For the text-containing cell, return its midpoint in (x, y) coordinate format. 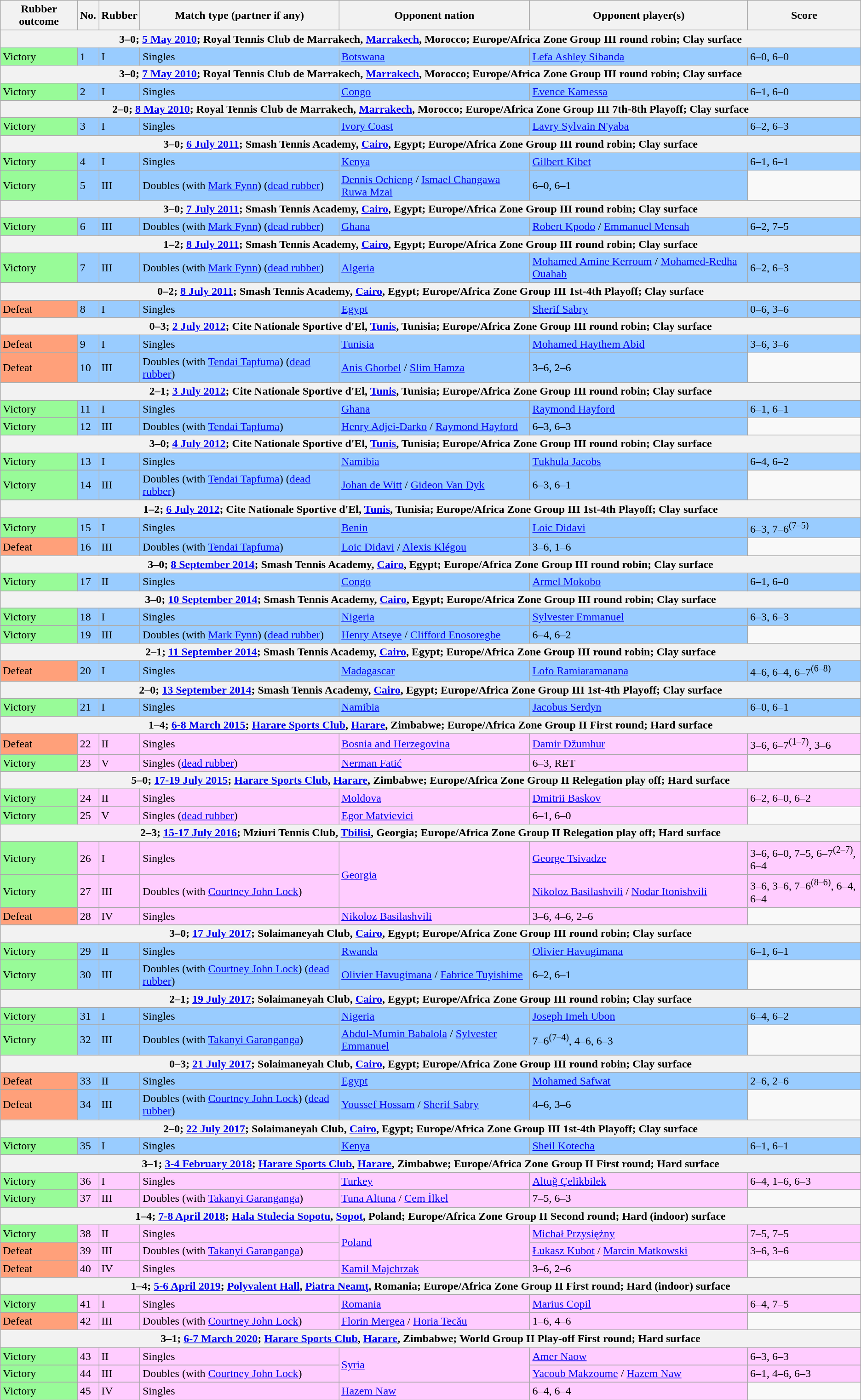
12 (88, 426)
6–0, 6–0 (804, 57)
27 (88, 891)
Anis Ghorbel / Slim Hamza (434, 368)
Mohamed Safwat (639, 1081)
38 (88, 1234)
34 (88, 1105)
Score (804, 16)
3–6, 3–6, 7–6(8–6), 6–4, 6–4 (804, 891)
Gilbert Kibet (639, 161)
13 (88, 461)
6–3, RET (639, 763)
Ivory Coast (434, 126)
Henry Atseye / Clifford Enosoregbe (434, 634)
Amer Naow (639, 1356)
Mohamed Haythem Abid (639, 344)
21 (88, 707)
4–6, 6–4, 6–7(6–8) (804, 671)
0–2; 8 July 2011; Smash Tennis Academy, Cairo, Egypt; Europe/Africa Zone Group III 1st-4th Playoff; Clay surface (430, 292)
1–4; 6-8 March 2015; Harare Sports Club, Harare, Zimbabwe; Europe/Africa Zone Group II First round; Hard surface (430, 725)
2–0; 8 May 2010; Royal Tennis Club de Marrakech, Marrakech, Morocco; Europe/Africa Zone Group III 7th-8th Playoff; Clay surface (430, 109)
Evence Kamessa (639, 92)
7–5, 7–5 (804, 1234)
Kamil Majchrzak (434, 1268)
24 (88, 798)
33 (88, 1081)
2–1; 3 July 2012; Cite Nationale Sportive d'El, Tunis, Tunisia; Europe/Africa Zone Group III round robin; Clay surface (430, 391)
Nikoloz Basilashvili / Nodar Itonishvili (639, 891)
Loic Didavi / Alexis Klégou (434, 547)
Olivier Havugimana / Fabrice Tuyishime (434, 975)
31 (88, 1016)
6–4, 1–6, 6–3 (804, 1181)
7 (88, 268)
0–3; 2 July 2012; Cite Nationale Sportive d'El, Tunis, Tunisia; Europe/Africa Zone Group III round robin; Clay surface (430, 327)
6–1, 4–6, 6–3 (804, 1374)
Tukhula Jacobs (639, 461)
Hazem Naw (434, 1391)
Robert Kpodo / Emmanuel Mensah (639, 226)
19 (88, 634)
Rwanda (434, 951)
Jacobus Serdyn (639, 707)
29 (88, 951)
3–0; 7 July 2011; Smash Tennis Academy, Cairo, Egypt; Europe/Africa Zone Group III round robin; Clay surface (430, 209)
4 (88, 161)
6–2, 6–0, 6–2 (804, 798)
Opponent player(s) (639, 16)
Romania (434, 1303)
Benin (434, 528)
6–4, 6–4 (639, 1391)
16 (88, 547)
1–2; 8 July 2011; Smash Tennis Academy, Cairo, Egypt; Europe/Africa Zone Group III round robin; Clay surface (430, 244)
3–0; 10 September 2014; Smash Tennis Academy, Cairo, Egypt; Europe/Africa Zone Group III round robin; Clay surface (430, 599)
Algeria (434, 268)
Bosnia and Herzegovina (434, 744)
Youssef Hossam / Sherif Sabry (434, 1105)
35 (88, 1146)
1 (88, 57)
Egor Matvievici (434, 815)
2–1; 19 July 2017; Solaimaneyah Club, Cairo, Egypt; Europe/Africa Zone Group III round robin; Clay surface (430, 998)
Rubber outcome (39, 16)
3–0; 6 July 2011; Smash Tennis Academy, Cairo, Egypt; Europe/Africa Zone Group III round robin; Clay surface (430, 144)
40 (88, 1268)
3–0; 7 May 2010; Royal Tennis Club de Marrakech, Marrakech, Morocco; Europe/Africa Zone Group III round robin; Clay surface (430, 74)
1–4; 5-6 April 2019; Polyvalent Hall, Piatra Neamţ, Romania; Europe/Africa Zone Group II First round; Hard (indoor) surface (430, 1286)
Michał Przysiężny (639, 1234)
3–6, 4–6, 2–6 (639, 916)
2–6, 2–6 (804, 1081)
3–0; 8 September 2014; Smash Tennis Academy, Cairo, Egypt; Europe/Africa Zone Group III round robin; Clay surface (430, 564)
Henry Adjei-Darko / Raymond Hayford (434, 426)
43 (88, 1356)
Syria (434, 1365)
11 (88, 409)
George Tsivadze (639, 858)
36 (88, 1181)
20 (88, 671)
8 (88, 309)
Raymond Hayford (639, 409)
10 (88, 368)
Match type (partner if any) (239, 16)
Madagascar (434, 671)
6–4, 7–5 (804, 1303)
Armel Mokobo (639, 582)
15 (88, 528)
17 (88, 582)
Moldova (434, 798)
32 (88, 1039)
9 (88, 344)
25 (88, 815)
5 (88, 185)
3 (88, 126)
Georgia (434, 875)
1–4; 7-8 April 2018; Hala Stulecia Sopotu, Sopot, Poland; Europe/Africa Zone Group II Second round; Hard (indoor) surface (430, 1216)
Poland (434, 1242)
2–3; 15-17 July 2016; Mziuri Tennis Club, Tbilisi, Georgia; Europe/Africa Zone Group II Relegation play off; Hard surface (430, 833)
23 (88, 763)
2 (88, 92)
45 (88, 1391)
Sheil Kotecha (639, 1146)
3–0; 17 July 2017; Solaimaneyah Club, Cairo, Egypt; Europe/Africa Zone Group III round robin; Clay surface (430, 934)
Yacoub Makzoume / Hazem Naw (639, 1374)
Rubber (120, 16)
Joseph Imeh Ubon (639, 1016)
Marius Copil (639, 1303)
Lavry Sylvain N'yaba (639, 126)
Opponent nation (434, 16)
22 (88, 744)
5–0; 17-19 July 2015; Harare Sports Club, Harare, Zimbabwe; Europe/Africa Zone Group II Relegation play off; Hard surface (430, 780)
Damir Džumhur (639, 744)
Altuğ Çelikbilek (639, 1181)
Turkey (434, 1181)
0–3; 21 July 2017; Solaimaneyah Club, Cairo, Egypt; Europe/Africa Zone Group III round robin; Clay surface (430, 1064)
Florin Mergea / Horia Tecău (434, 1321)
Dmitrii Baskov (639, 798)
37 (88, 1199)
4–6, 3–6 (639, 1105)
Johan de Witt / Gideon Van Dyk (434, 485)
6–3, 6–1 (639, 485)
3–1; 3-4 February 2018; Harare Sports Club, Harare, Zimbabwe; Europe/Africa Zone Group II First round; Hard surface (430, 1164)
Olivier Havugimana (639, 951)
18 (88, 617)
6–2, 7–5 (804, 226)
2–0; 22 July 2017; Solaimaneyah Club, Cairo, Egypt; Europe/Africa Zone Group III 1st-4th Playoff; Clay surface (430, 1129)
Nikoloz Basilashvili (434, 916)
3–1; 6-7 March 2020; Harare Sports Club, Harare, Zimbabwe; World Group II Play-off First round; Hard surface (430, 1338)
42 (88, 1321)
3–0; 5 May 2010; Royal Tennis Club de Marrakech, Marrakech, Morocco; Europe/Africa Zone Group III round robin; Clay surface (430, 39)
Nerman Fatić (434, 763)
Tunisia (434, 344)
2–0; 13 September 2014; Smash Tennis Academy, Cairo, Egypt; Europe/Africa Zone Group III 1st-4th Playoff; Clay surface (430, 690)
28 (88, 916)
6–3, 7–6(7–5) (804, 528)
3–6, 6–7(1–7), 3–6 (804, 744)
Abdul-Mumin Babalola / Sylvester Emmanuel (434, 1039)
39 (88, 1251)
30 (88, 975)
26 (88, 858)
0–6, 3–6 (804, 309)
41 (88, 1303)
3–6, 6–0, 7–5, 6–7(2–7), 6–4 (804, 858)
1–6, 4–6 (639, 1321)
No. (88, 16)
Sylvester Emmanuel (639, 617)
Botswana (434, 57)
7–6(7–4), 4–6, 6–3 (639, 1039)
44 (88, 1374)
6–2, 6–1 (639, 975)
Tuna Altuna / Cem İlkel (434, 1199)
Dennis Ochieng / Ismael Changawa Ruwa Mzai (434, 185)
Sherif Sabry (639, 309)
2–1; 11 September 2014; Smash Tennis Academy, Cairo, Egypt; Europe/Africa Zone Group III round robin; Clay surface (430, 652)
7–5, 6–3 (639, 1199)
Lefa Ashley Sibanda (639, 57)
3–6, 1–6 (639, 547)
14 (88, 485)
6 (88, 226)
Loic Didavi (639, 528)
Łukasz Kubot / Marcin Matkowski (639, 1251)
1–2; 6 July 2012; Cite Nationale Sportive d'El, Tunis, Tunisia; Europe/Africa Zone Group III 1st-4th Playoff; Clay surface (430, 509)
3–0; 4 July 2012; Cite Nationale Sportive d'El, Tunis, Tunisia; Europe/Africa Zone Group III round robin; Clay surface (430, 444)
Lofo Ramiaramanana (639, 671)
Mohamed Amine Kerroum / Mohamed-Redha Ouahab (639, 268)
